Identify which cell holds the provided text, then report its [X, Y] central coordinate. 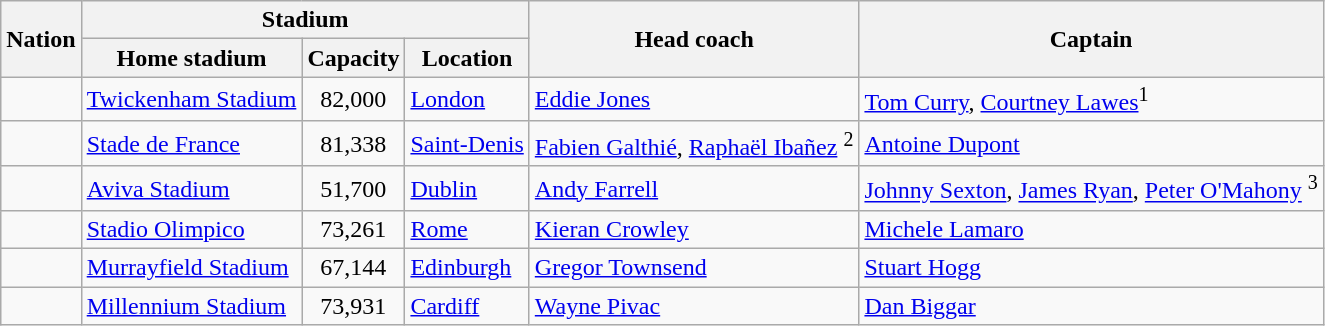
81,338 [354, 144]
Saint-Denis [467, 144]
Wayne Pivac [694, 306]
Rome [467, 230]
Johnny Sexton, James Ryan, Peter O'Mahony 3 [1091, 188]
82,000 [354, 100]
Stadium [305, 20]
Murrayfield Stadium [192, 268]
73,931 [354, 306]
Andy Farrell [694, 188]
Twickenham Stadium [192, 100]
Location [467, 58]
Captain [1091, 39]
London [467, 100]
Head coach [694, 39]
Gregor Townsend [694, 268]
Aviva Stadium [192, 188]
Fabien Galthié, Raphaël Ibañez 2 [694, 144]
Kieran Crowley [694, 230]
Home stadium [192, 58]
Stuart Hogg [1091, 268]
Stade de France [192, 144]
Capacity [354, 58]
Dan Biggar [1091, 306]
Cardiff [467, 306]
Antoine Dupont [1091, 144]
67,144 [354, 268]
51,700 [354, 188]
Nation [41, 39]
Edinburgh [467, 268]
Stadio Olimpico [192, 230]
Tom Curry, Courtney Lawes1 [1091, 100]
Dublin [467, 188]
Millennium Stadium [192, 306]
Eddie Jones [694, 100]
73,261 [354, 230]
Michele Lamaro [1091, 230]
